Locate the cell with the specified text and output its (X, Y) center coordinate. 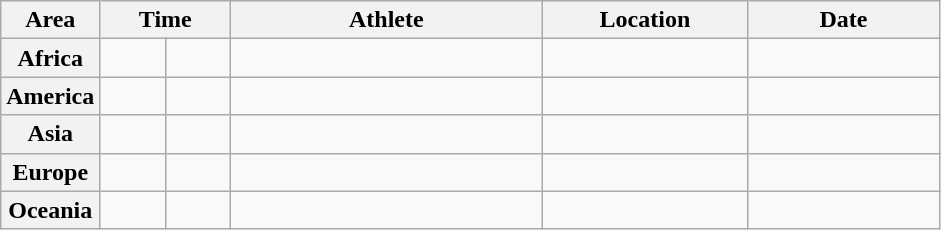
Area (50, 20)
Europe (50, 172)
Africa (50, 58)
Location (645, 20)
Time (166, 20)
Asia (50, 134)
Date (844, 20)
Athlete (386, 20)
Oceania (50, 210)
America (50, 96)
